From the cell containing the given text, extract its center point as (x, y) coordinate. 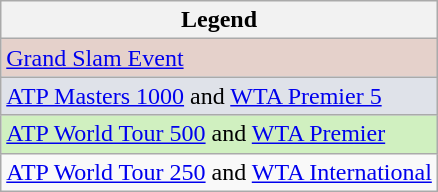
ATP World Tour 500 and WTA Premier (220, 134)
Grand Slam Event (220, 58)
ATP World Tour 250 and WTA International (220, 172)
Legend (220, 20)
ATP Masters 1000 and WTA Premier 5 (220, 96)
